Extract the (X, Y) coordinate from the center of the cell holding the provided text.  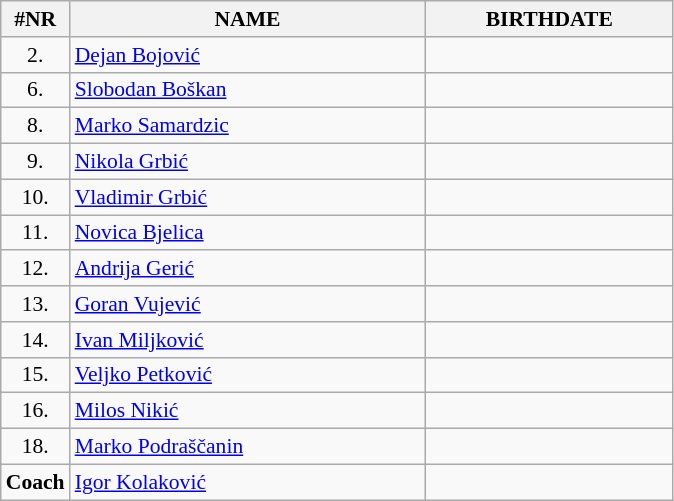
10. (36, 197)
Nikola Grbić (248, 162)
Coach (36, 482)
Igor Kolaković (248, 482)
BIRTHDATE (549, 19)
Slobodan Boškan (248, 90)
Marko Podraščanin (248, 447)
11. (36, 233)
8. (36, 126)
6. (36, 90)
Marko Samardzic (248, 126)
NAME (248, 19)
18. (36, 447)
16. (36, 411)
2. (36, 55)
Andrija Gerić (248, 269)
15. (36, 375)
Goran Vujević (248, 304)
Vladimir Grbić (248, 197)
13. (36, 304)
Ivan Miljković (248, 340)
Veljko Petković (248, 375)
14. (36, 340)
Novica Bjelica (248, 233)
9. (36, 162)
12. (36, 269)
Milos Nikić (248, 411)
Dejan Bojović (248, 55)
#NR (36, 19)
